For the text-containing cell, return its midpoint in [x, y] coordinate format. 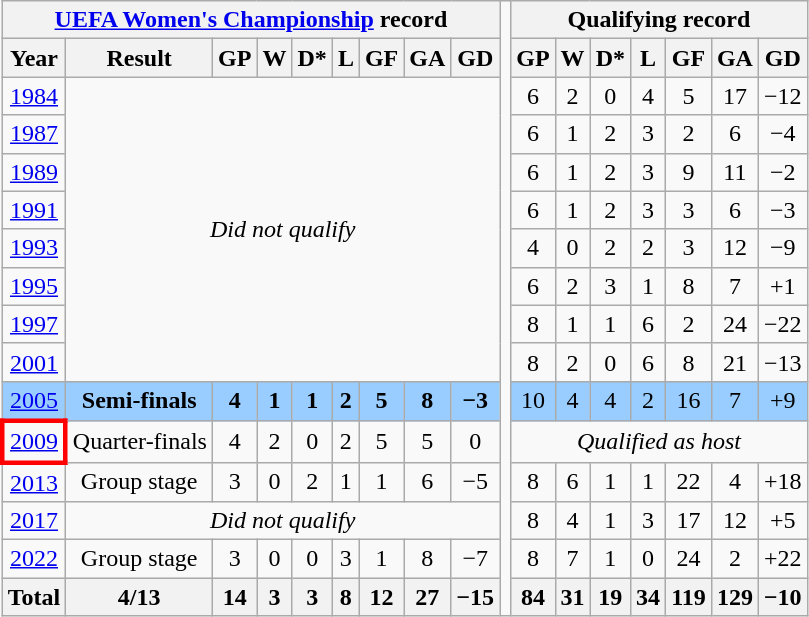
Year [34, 58]
11 [734, 172]
31 [572, 597]
1989 [34, 172]
21 [734, 362]
Quarter-finals [140, 442]
Result [140, 58]
27 [428, 597]
16 [689, 401]
4/13 [140, 597]
19 [610, 597]
+9 [782, 401]
−4 [782, 134]
−9 [782, 248]
Semi-finals [140, 401]
−5 [476, 482]
1991 [34, 210]
−12 [782, 96]
−15 [476, 597]
2009 [34, 442]
+1 [782, 286]
+5 [782, 521]
2017 [34, 521]
UEFA Women's Championship record [250, 20]
Qualified as host [659, 442]
84 [533, 597]
129 [734, 597]
+18 [782, 482]
10 [533, 401]
2005 [34, 401]
2013 [34, 482]
22 [689, 482]
34 [648, 597]
−10 [782, 597]
Total [34, 597]
9 [689, 172]
1997 [34, 324]
−2 [782, 172]
−22 [782, 324]
1984 [34, 96]
119 [689, 597]
1987 [34, 134]
1993 [34, 248]
2022 [34, 559]
−7 [476, 559]
14 [234, 597]
−13 [782, 362]
+22 [782, 559]
Qualifying record [659, 20]
1995 [34, 286]
2001 [34, 362]
